Detect which cell encompasses the target text, then output its [x, y] center coordinate. 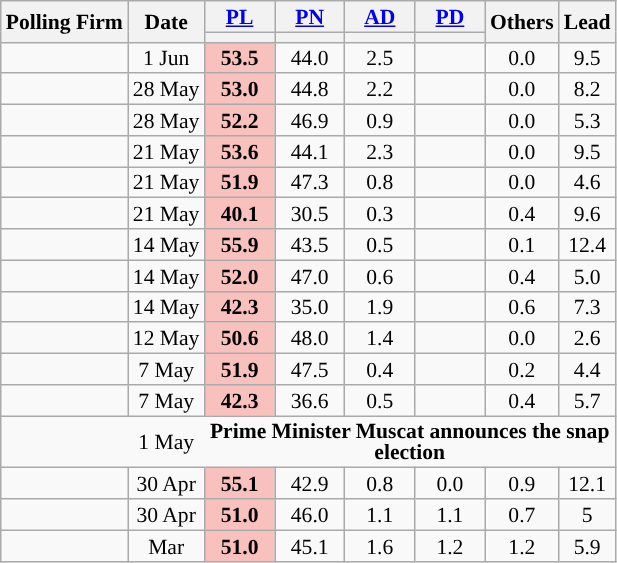
44.1 [310, 152]
52.0 [239, 276]
2.5 [380, 58]
7.3 [588, 306]
2.2 [380, 90]
46.9 [310, 120]
44.8 [310, 90]
48.0 [310, 338]
9.6 [588, 214]
Others [522, 22]
1.9 [380, 306]
8.2 [588, 90]
55.1 [239, 484]
4.6 [588, 182]
12.1 [588, 484]
PN [310, 16]
PL [239, 16]
30.5 [310, 214]
47.5 [310, 370]
53.0 [239, 90]
5.7 [588, 400]
PD [450, 16]
Polling Firm [64, 22]
0.7 [522, 514]
53.6 [239, 152]
12.4 [588, 244]
Lead [588, 22]
0.3 [380, 214]
1 May [166, 442]
40.1 [239, 214]
Prime Minister Muscat announces the snap election [410, 442]
1.6 [380, 546]
5 [588, 514]
Mar [166, 546]
4.4 [588, 370]
0.2 [522, 370]
5.9 [588, 546]
0.1 [522, 244]
44.0 [310, 58]
2.3 [380, 152]
2.6 [588, 338]
46.0 [310, 514]
1 Jun [166, 58]
47.3 [310, 182]
47.0 [310, 276]
52.2 [239, 120]
43.5 [310, 244]
35.0 [310, 306]
50.6 [239, 338]
55.9 [239, 244]
1.4 [380, 338]
45.1 [310, 546]
12 May [166, 338]
5.0 [588, 276]
AD [380, 16]
42.9 [310, 484]
53.5 [239, 58]
Date [166, 22]
5.3 [588, 120]
36.6 [310, 400]
